From the cell containing the given text, extract its center point as (X, Y) coordinate. 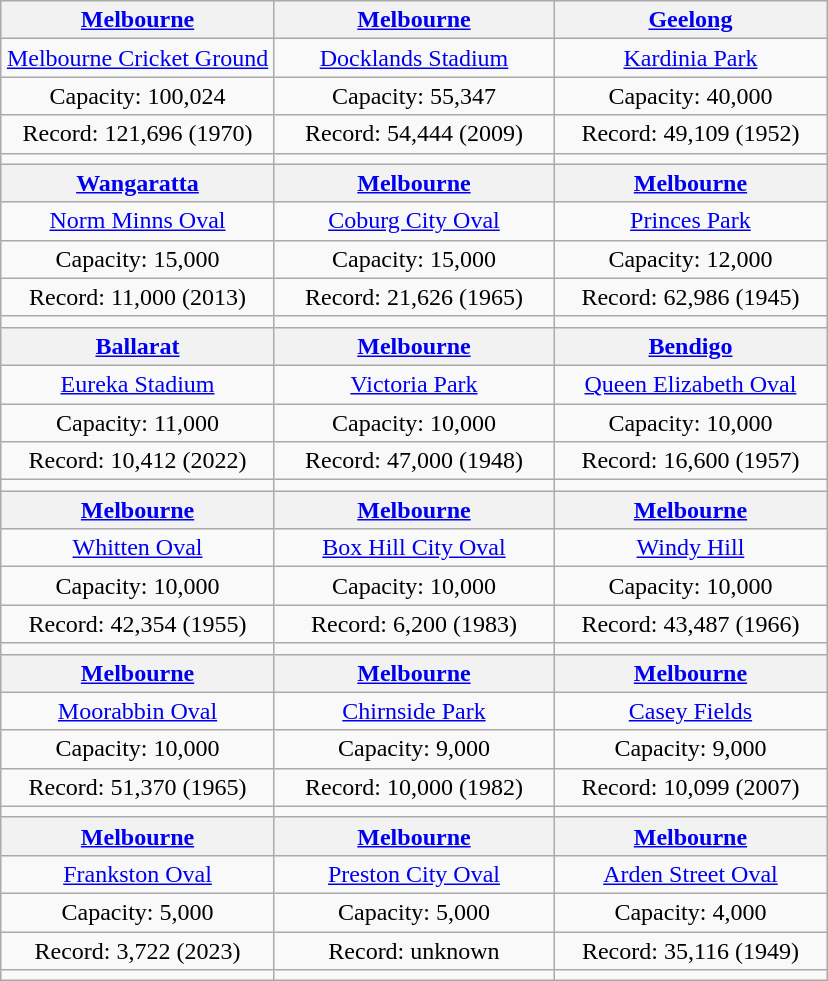
Record: 3,722 (2023) (137, 951)
Record: 42,354 (1955) (137, 624)
Ballarat (137, 346)
Capacity: 40,000 (690, 96)
Casey Fields (690, 711)
Capacity: 55,347 (414, 96)
Capacity: 100,024 (137, 96)
Record: 16,600 (1957) (690, 461)
Record: 121,696 (1970) (137, 134)
Kardinia Park (690, 58)
Docklands Stadium (414, 58)
Geelong (690, 20)
Record: 49,109 (1952) (690, 134)
Princes Park (690, 221)
Record: 35,116 (1949) (690, 951)
Eureka Stadium (137, 384)
Queen Elizabeth Oval (690, 384)
Melbourne Cricket Ground (137, 58)
Record: 10,000 (1982) (414, 787)
Victoria Park (414, 384)
Record: 6,200 (1983) (414, 624)
Norm Minns Oval (137, 221)
Coburg City Oval (414, 221)
Record: 62,986 (1945) (690, 297)
Capacity: 4,000 (690, 912)
Record: 47,000 (1948) (414, 461)
Record: 10,099 (2007) (690, 787)
Box Hill City Oval (414, 548)
Record: 51,370 (1965) (137, 787)
Record: 54,444 (2009) (414, 134)
Windy Hill (690, 548)
Capacity: 12,000 (690, 259)
Wangaratta (137, 183)
Record: 10,412 (2022) (137, 461)
Arden Street Oval (690, 874)
Record: 21,626 (1965) (414, 297)
Record: 11,000 (2013) (137, 297)
Chirnside Park (414, 711)
Preston City Oval (414, 874)
Moorabbin Oval (137, 711)
Bendigo (690, 346)
Capacity: 11,000 (137, 423)
Record: unknown (414, 951)
Whitten Oval (137, 548)
Frankston Oval (137, 874)
Record: 43,487 (1966) (690, 624)
